For the text-containing cell, return its midpoint in (X, Y) coordinate format. 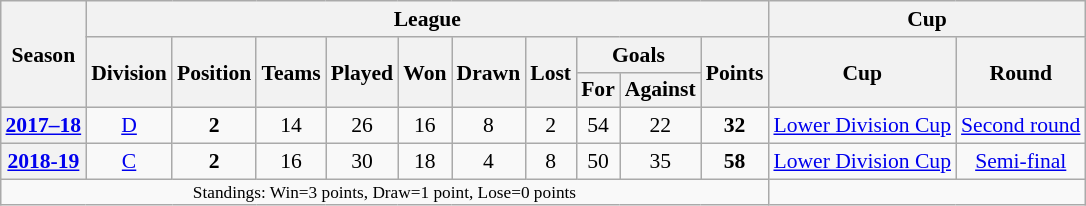
Round (1020, 72)
Second round (1020, 126)
Season (44, 54)
32 (735, 126)
14 (290, 126)
Won (424, 72)
4 (489, 162)
Standings: Win=3 points, Draw=1 point, Lose=0 points (385, 192)
Lost (550, 72)
C (129, 162)
35 (660, 162)
54 (598, 126)
58 (735, 162)
22 (660, 126)
2017–18 (44, 126)
Semi-final (1020, 162)
2018-19 (44, 162)
Played (362, 72)
18 (424, 162)
30 (362, 162)
Goals (638, 55)
D (129, 126)
26 (362, 126)
Position (214, 72)
League (427, 19)
Points (735, 72)
Teams (290, 72)
For (598, 90)
50 (598, 162)
Drawn (489, 72)
Against (660, 90)
Division (129, 72)
